Output the [x, y] coordinate of the center of the cell containing the given text.  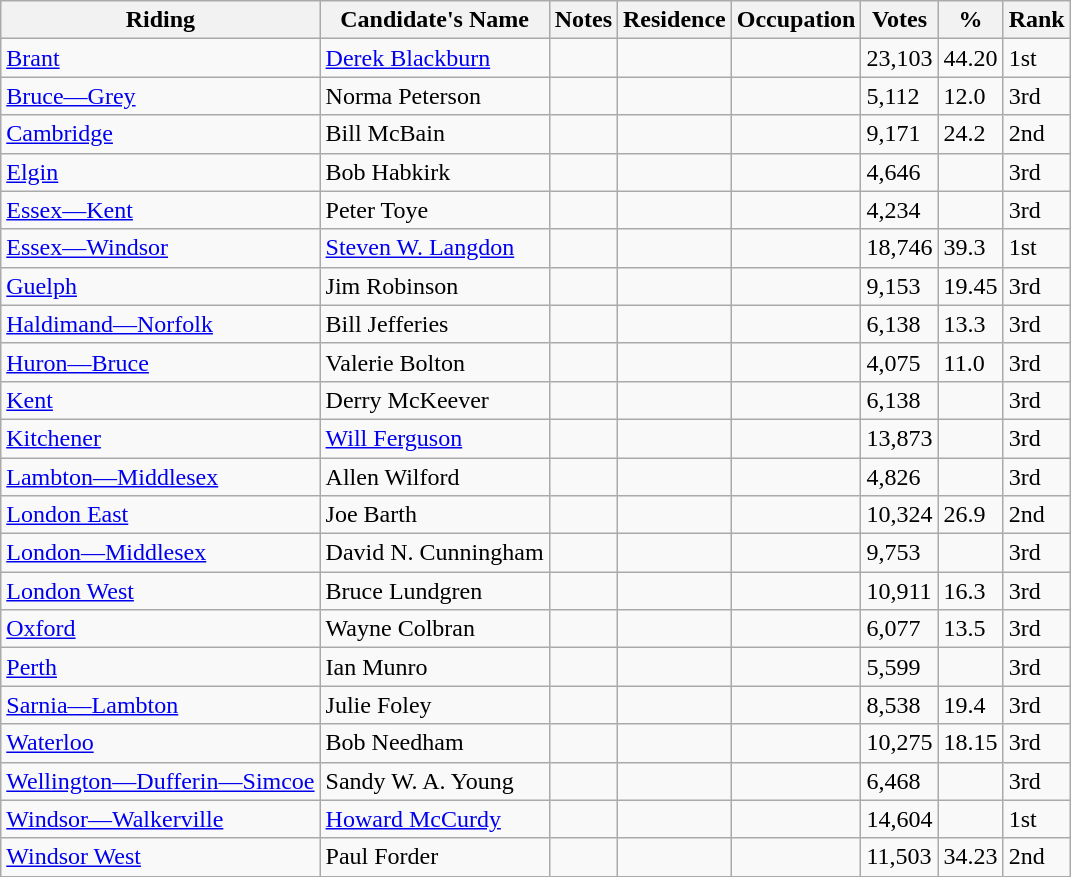
12.0 [970, 96]
David N. Cunningham [434, 553]
Will Ferguson [434, 438]
London—Middlesex [160, 553]
10,275 [900, 743]
Joe Barth [434, 515]
44.20 [970, 58]
Haldimand—Norfolk [160, 324]
11,503 [900, 857]
% [970, 20]
Occupation [796, 20]
4,646 [900, 172]
Paul Forder [434, 857]
Elgin [160, 172]
Windsor West [160, 857]
18,746 [900, 248]
10,324 [900, 515]
Norma Peterson [434, 96]
4,826 [900, 477]
Bruce—Grey [160, 96]
5,599 [900, 667]
34.23 [970, 857]
Julie Foley [434, 705]
Bill McBain [434, 134]
Kitchener [160, 438]
Allen Wilford [434, 477]
6,077 [900, 629]
9,153 [900, 286]
Steven W. Langdon [434, 248]
Peter Toye [434, 210]
Bob Habkirk [434, 172]
Guelph [160, 286]
Lambton—Middlesex [160, 477]
5,112 [900, 96]
Candidate's Name [434, 20]
Brant [160, 58]
Wayne Colbran [434, 629]
Sarnia—Lambton [160, 705]
Votes [900, 20]
Essex—Windsor [160, 248]
26.9 [970, 515]
Derry McKeever [434, 400]
Cambridge [160, 134]
Huron—Bruce [160, 362]
9,753 [900, 553]
Sandy W. A. Young [434, 781]
13.5 [970, 629]
Residence [675, 20]
11.0 [970, 362]
Jim Robinson [434, 286]
9,171 [900, 134]
13,873 [900, 438]
Oxford [160, 629]
Kent [160, 400]
Waterloo [160, 743]
13.3 [970, 324]
6,468 [900, 781]
39.3 [970, 248]
8,538 [900, 705]
19.4 [970, 705]
4,234 [900, 210]
16.3 [970, 591]
Derek Blackburn [434, 58]
Rank [1036, 20]
Riding [160, 20]
London East [160, 515]
Bruce Lundgren [434, 591]
Bill Jefferies [434, 324]
Essex—Kent [160, 210]
24.2 [970, 134]
Notes [583, 20]
Wellington—Dufferin—Simcoe [160, 781]
10,911 [900, 591]
Perth [160, 667]
Windsor—Walkerville [160, 819]
Ian Munro [434, 667]
Valerie Bolton [434, 362]
18.15 [970, 743]
London West [160, 591]
23,103 [900, 58]
Bob Needham [434, 743]
4,075 [900, 362]
Howard McCurdy [434, 819]
14,604 [900, 819]
19.45 [970, 286]
